From the cell containing the given text, extract its center point as (x, y) coordinate. 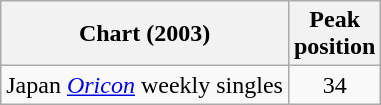
Chart (2003) (145, 34)
Japan Oricon weekly singles (145, 85)
34 (334, 85)
Peakposition (334, 34)
